Output the [X, Y] coordinate of the center of the cell containing the given text.  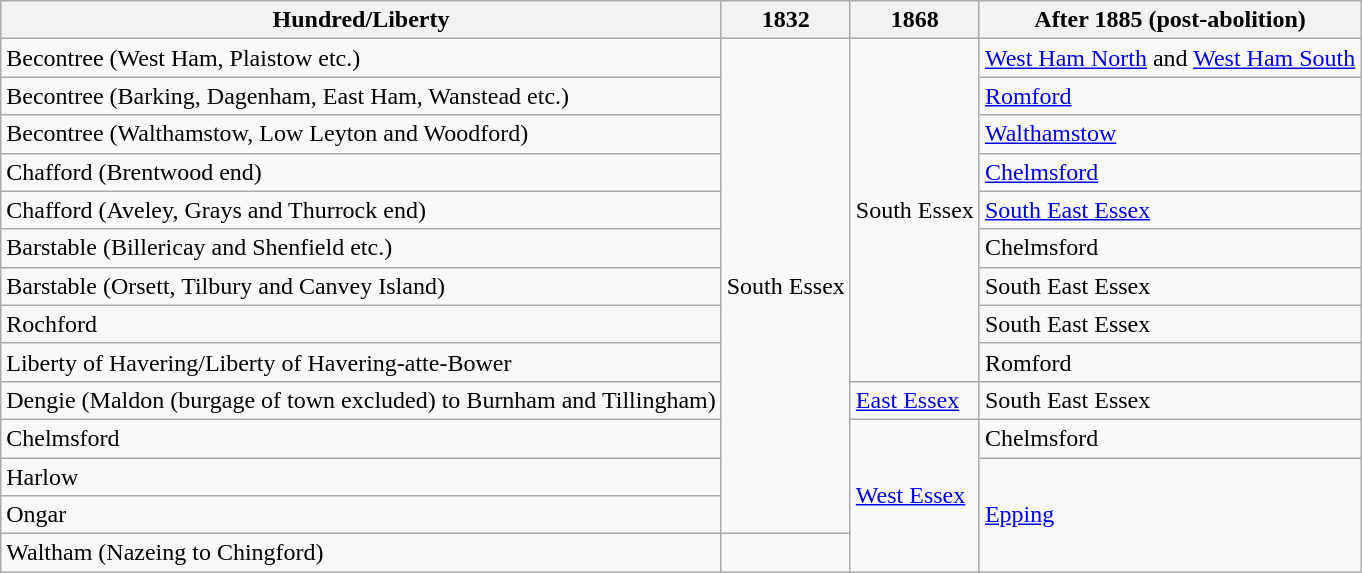
After 1885 (post-abolition) [1170, 20]
Walthamstow [1170, 134]
Waltham (Nazeing to Chingford) [361, 553]
Barstable (Orsett, Tilbury and Canvey Island) [361, 286]
Ongar [361, 515]
Rochford [361, 324]
Chafford (Brentwood end) [361, 172]
Epping [1170, 515]
Becontree (Walthamstow, Low Leyton and Woodford) [361, 134]
Becontree (Barking, Dagenham, East Ham, Wanstead etc.) [361, 96]
Chafford (Aveley, Grays and Thurrock end) [361, 210]
1832 [786, 20]
Harlow [361, 477]
Dengie (Maldon (burgage of town excluded) to Burnham and Tillingham) [361, 400]
Barstable (Billericay and Shenfield etc.) [361, 248]
Hundred/Liberty [361, 20]
West Ham North and West Ham South [1170, 58]
1868 [914, 20]
East Essex [914, 400]
West Essex [914, 495]
Becontree (West Ham, Plaistow etc.) [361, 58]
Liberty of Havering/Liberty of Havering-atte-Bower [361, 362]
